Detect which cell encompasses the target text, then output its (X, Y) center coordinate. 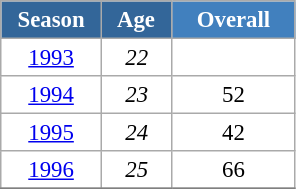
Age (136, 20)
1995 (52, 133)
24 (136, 133)
1993 (52, 58)
1994 (52, 95)
66 (234, 170)
52 (234, 95)
Season (52, 20)
23 (136, 95)
25 (136, 170)
22 (136, 58)
1996 (52, 170)
42 (234, 133)
Overall (234, 20)
